Identify which cell holds the provided text, then report its (x, y) central coordinate. 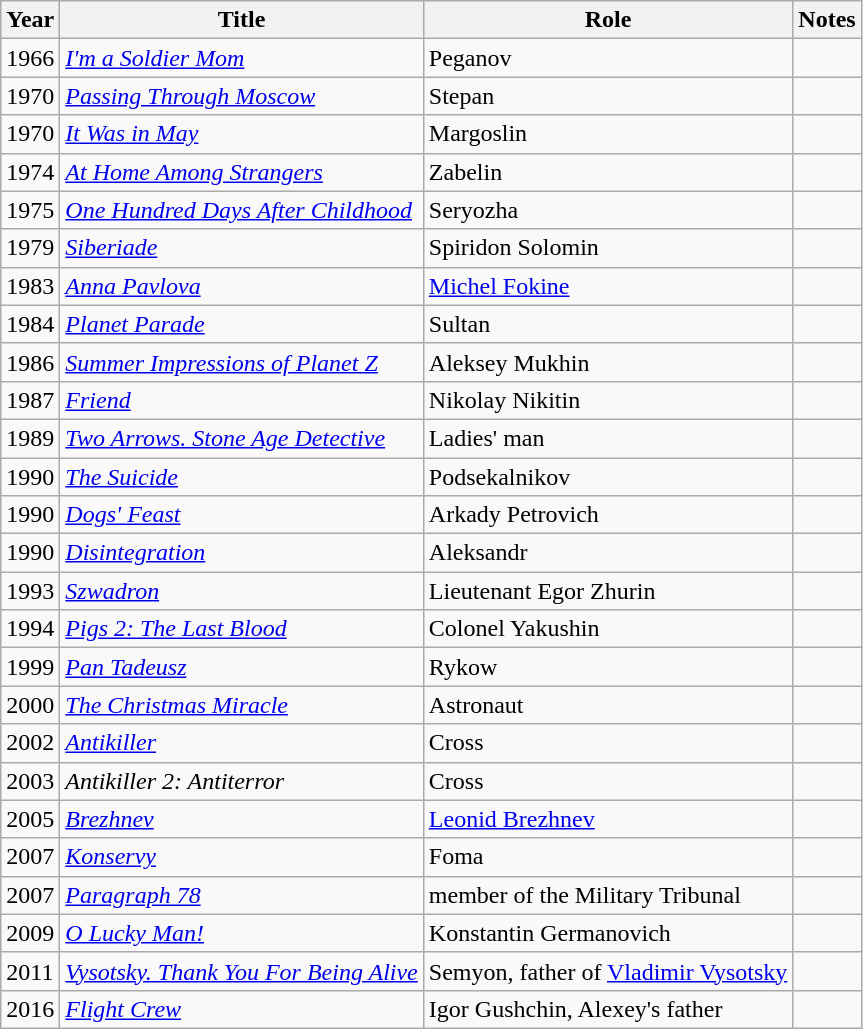
At Home Among Strangers (242, 172)
Konstantin Germanovich (608, 933)
Flight Crew (242, 1009)
Summer Impressions of Planet Z (242, 362)
Dogs' Feast (242, 515)
Year (30, 20)
Rykow (608, 667)
It Was in May (242, 134)
2005 (30, 819)
The Suicide (242, 477)
Brezhnev (242, 819)
member of the Military Tribunal (608, 895)
1986 (30, 362)
1994 (30, 629)
Foma (608, 857)
1984 (30, 324)
Szwadron (242, 591)
Planet Parade (242, 324)
2003 (30, 781)
Podsekalnikov (608, 477)
The Christmas Miracle (242, 705)
Pigs 2: The Last Blood (242, 629)
2009 (30, 933)
I'm a Soldier Mom (242, 58)
2002 (30, 743)
2016 (30, 1009)
Antikiller 2: Antiterror (242, 781)
Zabelin (608, 172)
Aleksandr (608, 553)
O Lucky Man! (242, 933)
Anna Pavlova (242, 286)
Colonel Yakushin (608, 629)
1983 (30, 286)
1966 (30, 58)
1987 (30, 400)
Peganov (608, 58)
Role (608, 20)
Two Arrows. Stone Age Detective (242, 438)
Spiridon Solomin (608, 248)
Aleksey Mukhin (608, 362)
Title (242, 20)
2000 (30, 705)
1979 (30, 248)
1974 (30, 172)
Paragraph 78 (242, 895)
Konservy (242, 857)
Astronaut (608, 705)
Stepan (608, 96)
Nikolay Nikitin (608, 400)
Igor Gushchin, Alexey's father (608, 1009)
Friend (242, 400)
Sultan (608, 324)
1989 (30, 438)
1993 (30, 591)
Notes (827, 20)
Vysotsky. Thank You For Being Alive (242, 971)
Lieutenant Egor Zhurin (608, 591)
Disintegration (242, 553)
Margoslin (608, 134)
2011 (30, 971)
Pan Tadeusz (242, 667)
Leonid Brezhnev (608, 819)
Ladies' man (608, 438)
Michel Fokine (608, 286)
Antikiller (242, 743)
1975 (30, 210)
Semyon, father of Vladimir Vysotsky (608, 971)
Arkady Petrovich (608, 515)
1999 (30, 667)
Siberiade (242, 248)
One Hundred Days After Childhood (242, 210)
Passing Through Moscow (242, 96)
Seryozha (608, 210)
